Scan for the cell matching the given text and deliver its (x, y) coordinate at center. 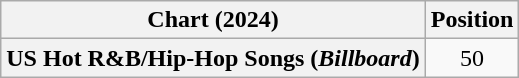
Position (472, 20)
50 (472, 58)
Chart (2024) (213, 20)
US Hot R&B/Hip-Hop Songs (Billboard) (213, 58)
